Capture the cell that displays the provided text and extract its (x, y) central coordinate. 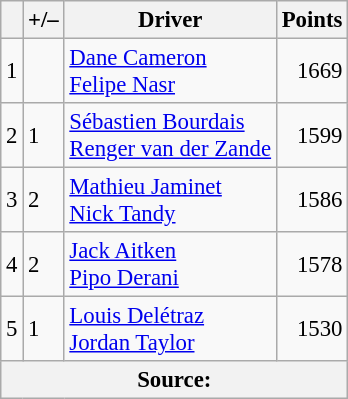
1669 (312, 72)
4 (12, 264)
Mathieu Jaminet Nick Tandy (170, 200)
1530 (312, 330)
1599 (312, 136)
Points (312, 20)
+/– (44, 20)
3 (12, 200)
Louis Delétraz Jordan Taylor (170, 330)
5 (12, 330)
1578 (312, 264)
Sébastien Bourdais Renger van der Zande (170, 136)
Dane Cameron Felipe Nasr (170, 72)
Jack Aitken Pipo Derani (170, 264)
1586 (312, 200)
Driver (170, 20)
